Locate the cell with the specified text and output its [X, Y] center coordinate. 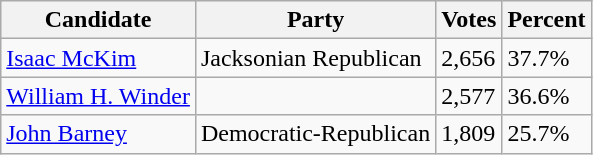
Party [315, 20]
Democratic-Republican [315, 134]
25.7% [546, 134]
Votes [469, 20]
Jacksonian Republican [315, 58]
37.7% [546, 58]
Percent [546, 20]
Candidate [98, 20]
John Barney [98, 134]
Isaac McKim [98, 58]
2,656 [469, 58]
36.6% [546, 96]
William H. Winder [98, 96]
2,577 [469, 96]
1,809 [469, 134]
